Provide the (X, Y) coordinate of the cell's center where the given text is located.  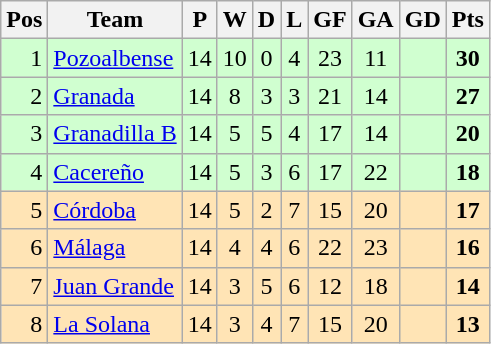
Pozoalbense (115, 58)
Málaga (115, 248)
GA (376, 20)
10 (234, 58)
12 (330, 286)
GF (330, 20)
Pos (24, 20)
21 (330, 96)
Granadilla B (115, 134)
16 (468, 248)
P (200, 20)
27 (468, 96)
GD (422, 20)
1 (24, 58)
L (294, 20)
Juan Grande (115, 286)
30 (468, 58)
D (266, 20)
W (234, 20)
13 (468, 324)
La Solana (115, 324)
Cacereño (115, 172)
Córdoba (115, 210)
Granada (115, 96)
Pts (468, 20)
0 (266, 58)
Team (115, 20)
11 (376, 58)
